Return (x, y) of the center of cell containing provided text 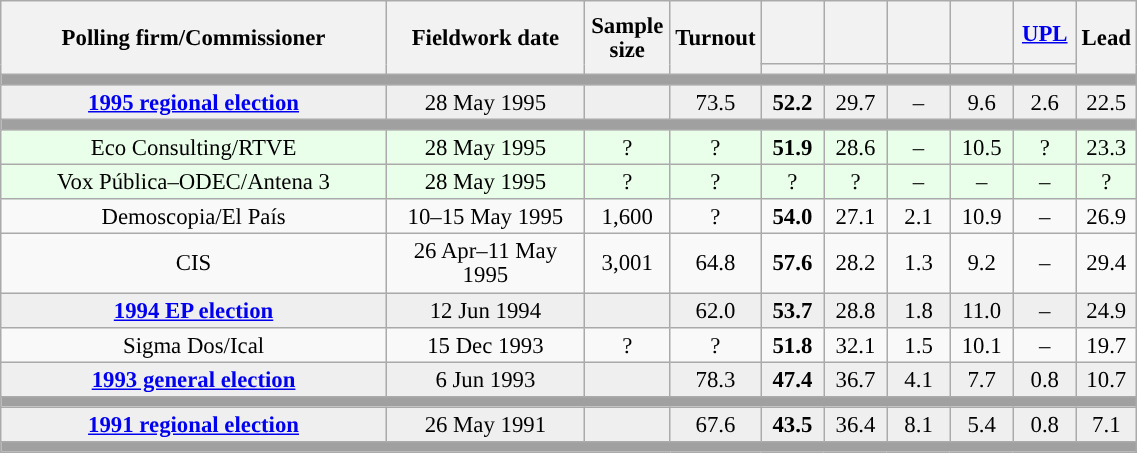
Eco Consulting/RTVE (194, 148)
1994 EP election (194, 310)
5.4 (982, 424)
26.9 (1106, 218)
8.1 (918, 424)
10.1 (982, 344)
52.2 (792, 102)
1.8 (918, 310)
22.5 (1106, 102)
1993 general election (194, 380)
10.9 (982, 218)
53.7 (792, 310)
Sample size (627, 38)
67.6 (716, 424)
Polling firm/Commissioner (194, 38)
3,001 (627, 264)
Turnout (716, 38)
1,600 (627, 218)
4.1 (918, 380)
47.4 (792, 380)
15 Dec 1993 (485, 344)
9.2 (982, 264)
CIS (194, 264)
Sigma Dos/Ical (194, 344)
51.8 (792, 344)
2.1 (918, 218)
10–15 May 1995 (485, 218)
28.2 (856, 264)
36.4 (856, 424)
9.6 (982, 102)
24.9 (1106, 310)
29.7 (856, 102)
29.4 (1106, 264)
7.7 (982, 380)
10.7 (1106, 380)
1.3 (918, 264)
26 May 1991 (485, 424)
2.6 (1044, 102)
Lead (1106, 38)
73.5 (716, 102)
62.0 (716, 310)
7.1 (1106, 424)
19.7 (1106, 344)
28.6 (856, 148)
51.9 (792, 148)
28.8 (856, 310)
78.3 (716, 380)
1991 regional election (194, 424)
UPL (1044, 32)
57.6 (792, 264)
12 Jun 1994 (485, 310)
27.1 (856, 218)
10.5 (982, 148)
26 Apr–11 May 1995 (485, 264)
11.0 (982, 310)
43.5 (792, 424)
54.0 (792, 218)
Fieldwork date (485, 38)
23.3 (1106, 148)
Demoscopia/El País (194, 218)
64.8 (716, 264)
32.1 (856, 344)
1.5 (918, 344)
1995 regional election (194, 102)
36.7 (856, 380)
Vox Pública–ODEC/Antena 3 (194, 182)
6 Jun 1993 (485, 380)
